From the cell containing the given text, extract its center point as [X, Y] coordinate. 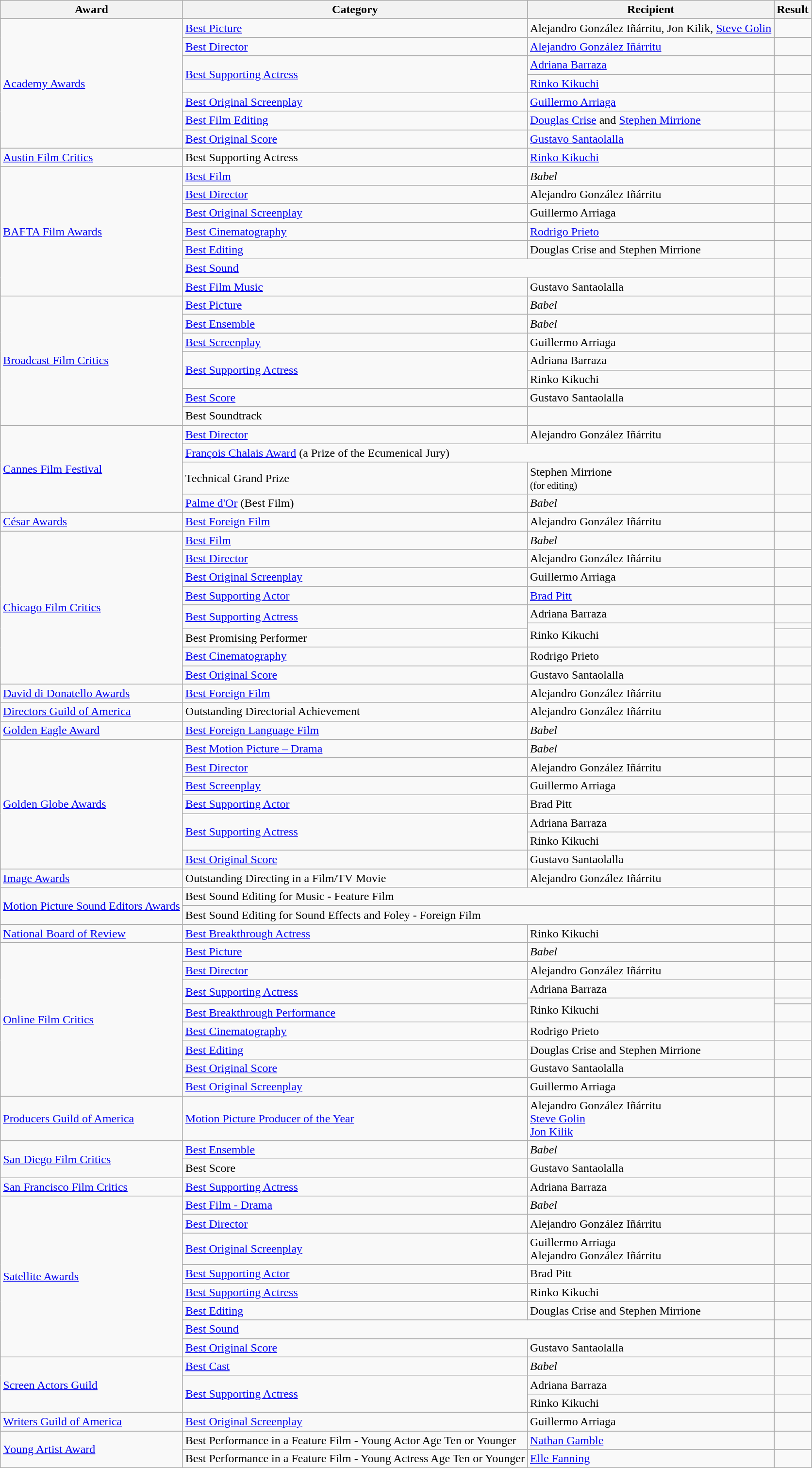
Palme d'Or (Best Film) [355, 503]
National Board of Review [92, 934]
Producers Guild of America [92, 1118]
Chicago Film Critics [92, 608]
Screen Actors Guild [92, 1385]
Best Sound Editing for Music - Feature Film [478, 897]
Best Sound Editing for Sound Effects and Foley - Foreign Film [478, 915]
San Diego Film Critics [92, 1159]
Nathan Gamble [650, 1440]
Writers Guild of America [92, 1421]
Best Motion Picture – Drama [355, 749]
Best Performance in a Feature Film - Young Actor Age Ten or Younger [355, 1440]
Academy Awards [92, 83]
Best Breakthrough Actress [355, 934]
BAFTA Film Awards [92, 231]
Award [92, 10]
Motion Picture Producer of the Year [355, 1118]
Recipient [650, 10]
Golden Eagle Award [92, 730]
Elle Fanning [650, 1459]
Technical Grand Prize [355, 478]
Best Foreign Language Film [355, 730]
Best Soundtrack [355, 416]
Satellite Awards [92, 1277]
Alejandro González IñárrituSteve GolinJon Kilik [650, 1118]
Austin Film Critics [92, 157]
Best Cast [355, 1366]
Young Artist Award [92, 1450]
César Awards [92, 521]
Cannes Film Festival [92, 469]
Stephen Mirrione(for editing) [650, 478]
David di Donatello Awards [92, 693]
Best Film Editing [355, 120]
Motion Picture Sound Editors Awards [92, 906]
Best Film - Drama [355, 1205]
François Chalais Award (a Prize of the Ecumenical Jury) [478, 453]
Category [355, 10]
Best Film Music [355, 287]
Alejandro González Iñárritu, Jon Kilik, Steve Golin [650, 28]
Guillermo ArriagaAlejandro González Iñárritu [650, 1249]
Best Breakthrough Performance [355, 1013]
Broadcast Film Critics [92, 361]
Best Performance in a Feature Film - Young Actress Age Ten or Younger [355, 1459]
San Francisco Film Critics [92, 1187]
Directors Guild of America [92, 712]
Online Film Critics [92, 1019]
Golden Globe Awards [92, 804]
Image Awards [92, 878]
Best Promising Performer [355, 638]
Outstanding Directing in a Film/TV Movie [355, 878]
Result [793, 10]
Outstanding Directorial Achievement [355, 712]
